Find where the given text appears and provide that cell's center as (x, y) coordinate. 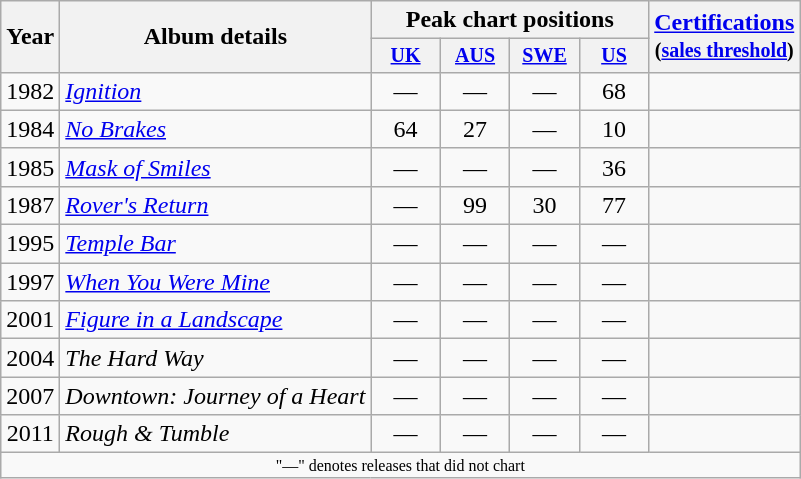
30 (544, 205)
10 (614, 129)
2001 (30, 320)
77 (614, 205)
Ignition (216, 91)
1995 (30, 244)
The Hard Way (216, 358)
1985 (30, 167)
68 (614, 91)
1987 (30, 205)
Rover's Return (216, 205)
2011 (30, 434)
2004 (30, 358)
AUS (474, 56)
Album details (216, 37)
99 (474, 205)
1984 (30, 129)
No Brakes (216, 129)
US (614, 56)
SWE (544, 56)
64 (406, 129)
Figure in a Landscape (216, 320)
When You Were Mine (216, 282)
1997 (30, 282)
36 (614, 167)
UK (406, 56)
2007 (30, 396)
Mask of Smiles (216, 167)
Year (30, 37)
"—" denotes releases that did not chart (400, 465)
Certifications(sales threshold) (724, 37)
Temple Bar (216, 244)
Rough & Tumble (216, 434)
1982 (30, 91)
Downtown: Journey of a Heart (216, 396)
27 (474, 129)
Peak chart positions (510, 20)
